Return the (X, Y) coordinate for the center point of the cell that contains the specified text.  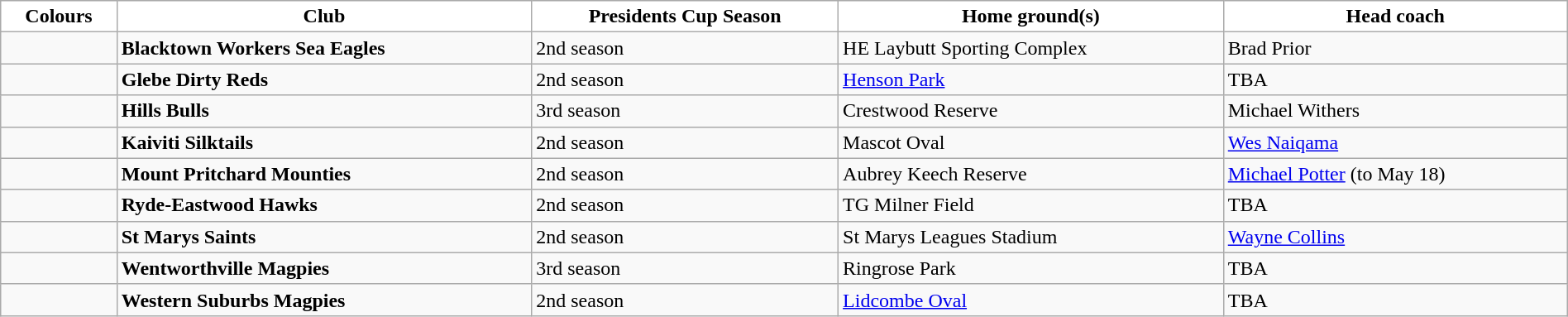
Presidents Cup Season (685, 17)
Henson Park (1031, 79)
Michael Potter (to May 18) (1395, 174)
Aubrey Keech Reserve (1031, 174)
Kaiviti Silktails (324, 142)
Ringrose Park (1031, 268)
Ryde-Eastwood Hawks (324, 205)
St Marys Leagues Stadium (1031, 237)
Mascot Oval (1031, 142)
St Marys Saints (324, 237)
TG Milner Field (1031, 205)
Glebe Dirty Reds (324, 79)
Lidcombe Oval (1031, 300)
Hills Bulls (324, 111)
Home ground(s) (1031, 17)
Head coach (1395, 17)
HE Laybutt Sporting Complex (1031, 48)
Club (324, 17)
Mount Pritchard Mounties (324, 174)
Wes Naiqama (1395, 142)
Wentworthville Magpies (324, 268)
Western Suburbs Magpies (324, 300)
Colours (59, 17)
Michael Withers (1395, 111)
Blacktown Workers Sea Eagles (324, 48)
Brad Prior (1395, 48)
Crestwood Reserve (1031, 111)
Wayne Collins (1395, 237)
